Pinpoint the cell where the given text exists, returning its [x, y] midpoint coordinate. 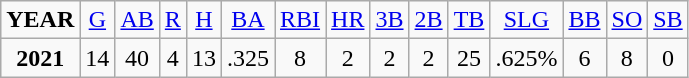
6 [584, 58]
13 [204, 58]
0 [668, 58]
BA [248, 20]
4 [172, 58]
14 [98, 58]
AB [137, 20]
BB [584, 20]
25 [469, 58]
R [172, 20]
3B [390, 20]
HR [348, 20]
H [204, 20]
SB [668, 20]
YEAR [40, 20]
G [98, 20]
.325 [248, 58]
40 [137, 58]
SLG [526, 20]
RBI [300, 20]
2B [428, 20]
TB [469, 20]
.625% [526, 58]
SO [627, 20]
2021 [40, 58]
